Locate the cell with the specified text and output its [X, Y] center coordinate. 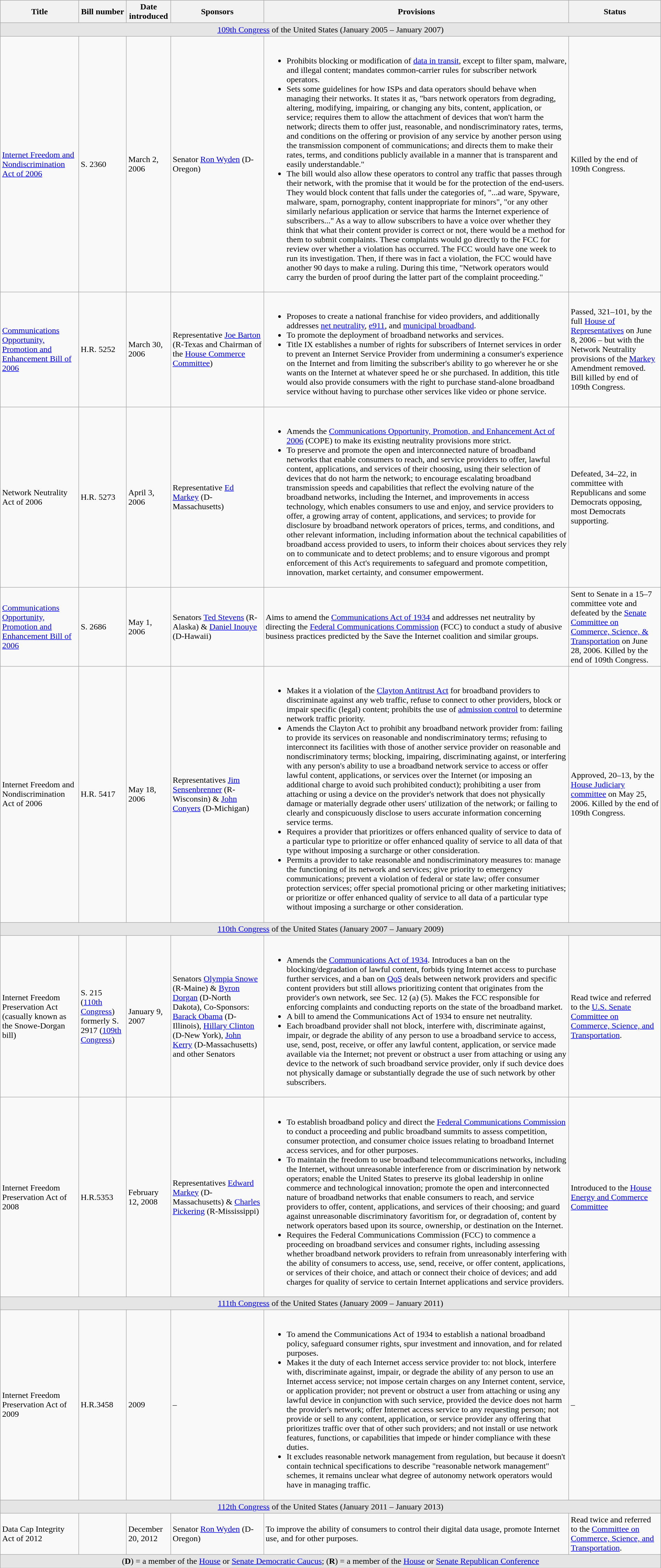
Internet Freedom Preservation Act of 2009 [40, 1405]
Representatives Jim Sensenbrenner (R-Wisconsin) & John Conyers (D-Michigan) [218, 794]
Representative Ed Markey (D-Massachusetts) [218, 497]
March 30, 2006 [149, 349]
Status [615, 12]
April 3, 2006 [149, 497]
112th Congress of the United States (January 2011 – January 2013) [330, 1507]
H.R. 5252 [102, 349]
Senators Ted Stevens (R-Alaska) & Daniel Inouye (D-Hawaii) [218, 627]
H.R. 5273 [102, 497]
(D) = a member of the House or Senate Democratic Caucus; (R) = a member of the House or Senate Republican Conference [330, 1561]
H.R.5353 [102, 1197]
January 9, 2007 [149, 1016]
2009 [149, 1405]
December 20, 2012 [149, 1534]
Internet Freedom Preservation Act (casually known as the Snowe-Dorgan bill) [40, 1016]
Defeated, 34–22, in committee with Republicans and some Democrats opposing, most Democrats supporting. [615, 497]
Introduced to the House Energy and Commerce Committee [615, 1197]
S. 215 (110th Congress) formerly S. 2917 (109th Congress) [102, 1016]
109th Congress of the United States (January 2005 – January 2007) [330, 30]
Network Neutrality Act of 2006 [40, 497]
Title [40, 12]
To improve the ability of consumers to control their digital data usage, promote Internet use, and for other purposes. [416, 1534]
March 2, 2006 [149, 164]
Internet Freedom Preservation Act of 2008 [40, 1197]
May 1, 2006 [149, 627]
111th Congress of the United States (January 2009 – January 2011) [330, 1303]
S. 2686 [102, 627]
Sponsors [218, 12]
February 12, 2008 [149, 1197]
H.R. 5417 [102, 794]
S. 2360 [102, 164]
H.R.3458 [102, 1405]
Approved, 20–13, by the House Judiciary committee on May 25, 2006. Killed by the end of 109th Congress. [615, 794]
Representatives Edward Markey (D-Massachusetts) & Charles Pickering (R-Mississippi) [218, 1197]
110th Congress of the United States (January 2007 – January 2009) [330, 929]
Representative Joe Barton (R-Texas and Chairman of the House Commerce Committee) [218, 349]
May 18, 2006 [149, 794]
Killed by the end of 109th Congress. [615, 164]
Provisions [416, 12]
Read twice and referred to the Committee on Commerce, Science, and Transportation. [615, 1534]
Date introduced [149, 12]
Data Cap Integrity Act of 2012 [40, 1534]
Bill number [102, 12]
Read twice and referred to the U.S. Senate Committee on Commerce, Science, and Transportation. [615, 1016]
